Identify which cell holds the provided text, then report its [X, Y] central coordinate. 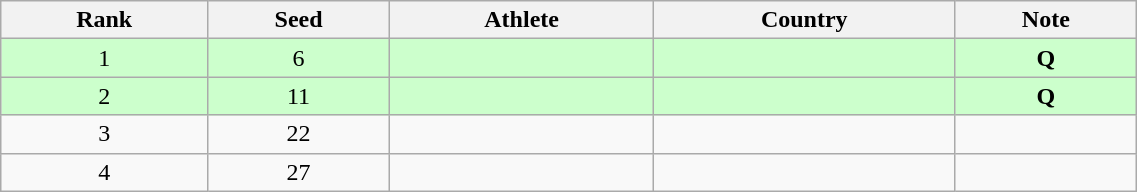
Note [1046, 20]
1 [104, 58]
2 [104, 96]
27 [299, 172]
Rank [104, 20]
Seed [299, 20]
4 [104, 172]
3 [104, 134]
22 [299, 134]
Country [804, 20]
Athlete [522, 20]
6 [299, 58]
11 [299, 96]
